Return the (x, y) coordinate for the center point of the cell that contains the specified text.  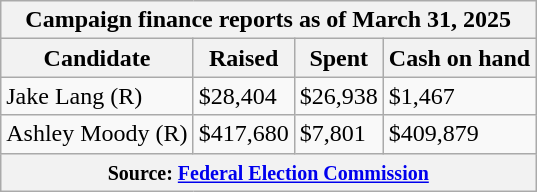
$7,801 (338, 134)
Campaign finance reports as of March 31, 2025 (268, 20)
Source: Federal Election Commission (268, 172)
$417,680 (244, 134)
Spent (338, 58)
Raised (244, 58)
Candidate (97, 58)
$28,404 (244, 96)
Cash on hand (459, 58)
$26,938 (338, 96)
Ashley Moody (R) (97, 134)
Jake Lang (R) (97, 96)
$409,879 (459, 134)
$1,467 (459, 96)
